Output the [X, Y] coordinate of the center of the cell containing the given text.  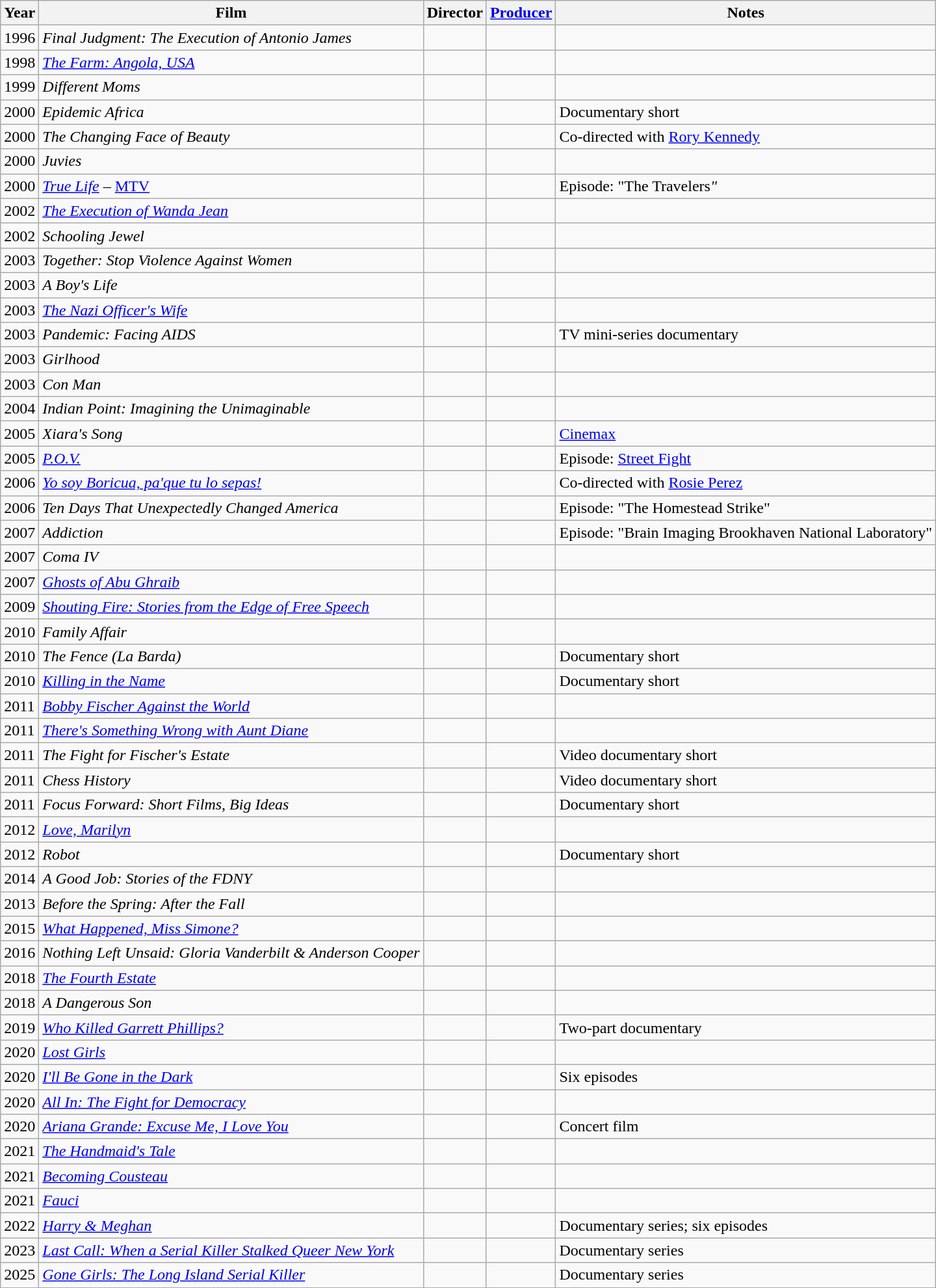
Film [231, 13]
Family Affair [231, 631]
The Nazi Officer's Wife [231, 310]
2019 [19, 1027]
Six episodes [746, 1077]
Last Call: When a Serial Killer Stalked Queer New York [231, 1250]
Episode: "The Homestead Strike" [746, 508]
There's Something Wrong with Aunt Diane [231, 731]
Fauci [231, 1201]
Robot [231, 854]
Before the Spring: After the Fall [231, 904]
Gone Girls: The Long Island Serial Killer [231, 1275]
Harry & Meghan [231, 1226]
Together: Stop Violence Against Women [231, 260]
Co-directed with Rory Kennedy [746, 137]
Addiction [231, 532]
The Handmaid's Tale [231, 1151]
The Fourth Estate [231, 978]
2009 [19, 607]
2015 [19, 928]
Cinemax [746, 434]
All In: The Fight for Democracy [231, 1102]
2014 [19, 879]
Who Killed Garrett Phillips? [231, 1027]
The Changing Face of Beauty [231, 137]
Juvies [231, 161]
Love, Marilyn [231, 830]
Shouting Fire: Stories from the Edge of Free Speech [231, 607]
A Dangerous Son [231, 1003]
Bobby Fischer Against the World [231, 705]
1996 [19, 38]
Xiara's Song [231, 434]
Ariana Grande: Excuse Me, I Love You [231, 1127]
2025 [19, 1275]
Episode: "The Travelers" [746, 186]
Lost Girls [231, 1052]
Different Moms [231, 87]
A Good Job: Stories of the FDNY [231, 879]
Documentary series; six episodes [746, 1226]
Co-directed with Rosie Perez [746, 483]
P.O.V. [231, 458]
Ten Days That Unexpectedly Changed America [231, 508]
Episode: Street Fight [746, 458]
Con Man [231, 384]
Notes [746, 13]
Girlhood [231, 360]
TV mini-series documentary [746, 335]
The Fence (La Barda) [231, 656]
2022 [19, 1226]
Final Judgment: The Execution of Antonio James [231, 38]
2023 [19, 1250]
1999 [19, 87]
True Life – MTV [231, 186]
Ghosts of Abu Ghraib [231, 582]
The Execution of Wanda Jean [231, 211]
Focus Forward: Short Films, Big Ideas [231, 805]
Schooling Jewel [231, 235]
A Boy's Life [231, 285]
Killing in the Name [231, 681]
The Farm: Angola, USA [231, 62]
Indian Point: Imagining the Unimaginable [231, 409]
Nothing Left Unsaid: Gloria Vanderbilt & Anderson Cooper [231, 953]
The Fight for Fischer's Estate [231, 756]
Pandemic: Facing AIDS [231, 335]
Concert film [746, 1127]
Episode: "Brain Imaging Brookhaven National Laboratory" [746, 532]
2016 [19, 953]
Two-part documentary [746, 1027]
Director [455, 13]
2013 [19, 904]
Producer [521, 13]
Chess History [231, 780]
Yo soy Boricua, pa'que tu lo sepas! [231, 483]
1998 [19, 62]
Becoming Cousteau [231, 1176]
Coma IV [231, 557]
2004 [19, 409]
I'll Be Gone in the Dark [231, 1077]
Epidemic Africa [231, 112]
Year [19, 13]
What Happened, Miss Simone? [231, 928]
